Scan for the cell matching the given text and deliver its [X, Y] coordinate at center. 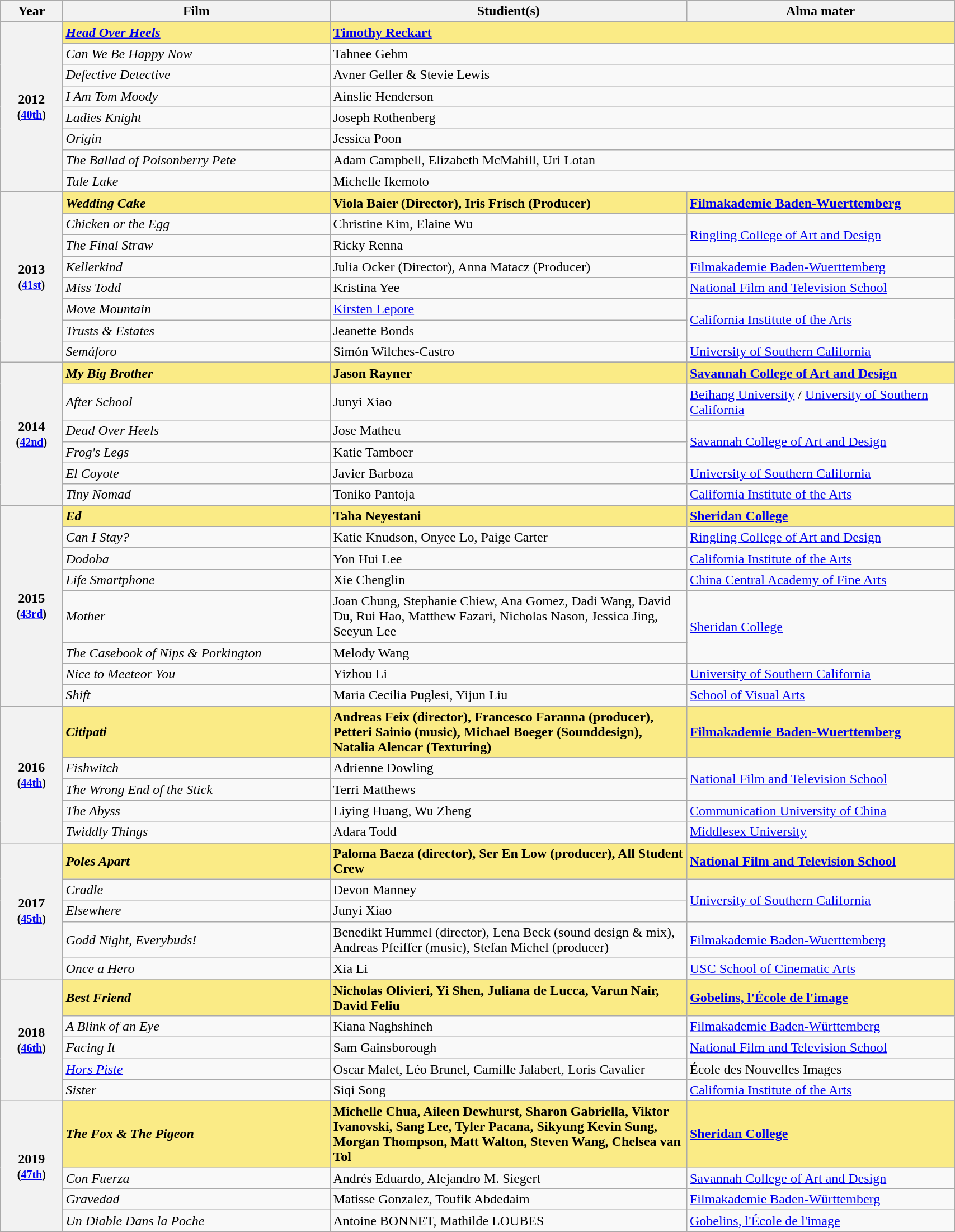
Terri Matthews [509, 789]
Mother [196, 616]
Melody Wang [509, 653]
Nicholas Olivieri, Yi Shen, Juliana de Lucca, Varun Nair, David Feliu [509, 997]
Maria Cecilia Puglesi, Yijun Liu [509, 695]
Fishwitch [196, 768]
Miss Todd [196, 288]
Jeanette Bonds [509, 331]
2015 (43rd) [31, 605]
Dodoba [196, 558]
The Ballad of Poisonberry Pete [196, 160]
Jason Rayner [509, 373]
Elsewhere [196, 911]
Twiddly Things [196, 832]
The Fox & The Pigeon [196, 1135]
Katie Tamboer [509, 452]
Year [31, 11]
Film [196, 11]
Avner Geller & Stevie Lewis [642, 75]
Julia Ocker (Director), Anna Matacz (Producer) [509, 267]
Ladies Knight [196, 117]
Communication University of China [820, 811]
Christine Kim, Elaine Wu [509, 224]
After School [196, 402]
Devon Manney [509, 890]
Jessica Poon [642, 139]
El Coyote [196, 473]
Tahnee Gehm [642, 54]
Con Fuerza [196, 1178]
School of Visual Arts [820, 695]
Ed [196, 516]
Kristina Yee [509, 288]
Oscar Malet, Léo Brunel, Camille Jalabert, Loris Cavalier [509, 1069]
Adam Campbell, Elizabeth McMahill, Uri Lotan [642, 160]
My Big Brother [196, 373]
2017 (45th) [31, 911]
Wedding Cake [196, 203]
Andrés Eduardo, Alejandro M. Siegert [509, 1178]
Once a Hero [196, 968]
Matisse Gonzalez, Toufik Abdedaim [509, 1200]
Andreas Feix (director), Francesco Faranna (producer), Petteri Sainio (music), Michael Boeger (Sounddesign), Natalia Alencar (Texturing) [509, 732]
Xie Chenglin [509, 580]
Simón Wilches-Castro [509, 352]
Gravedad [196, 1200]
Kiana Naghshineh [509, 1026]
Tule Lake [196, 181]
Semáforo [196, 352]
Can I Stay? [196, 537]
Hors Piste [196, 1069]
Dead Over Heels [196, 431]
Javier Barboza [509, 473]
Cradle [196, 890]
The Final Straw [196, 245]
The Wrong End of the Stick [196, 789]
Poles Apart [196, 860]
Michelle Ikemoto [642, 181]
Move Mountain [196, 309]
Timothy Reckart [642, 32]
2013 (41st) [31, 277]
Joan Chung, Stephanie Chiew, Ana Gomez, Dadi Wang, David Du, Rui Hao, Matthew Fazari, Nicholas Nason, Jessica Jing, Seeyun Lee [509, 616]
Antoine BONNET, Mathilde LOUBES [509, 1221]
Trusts & Estates [196, 331]
2018 (46th) [31, 1040]
Liying Huang, Wu Zheng [509, 811]
Joseph Rothenberg [642, 117]
Shift [196, 695]
Ainslie Henderson [642, 96]
China Central Academy of Fine Arts [820, 580]
Godd Night, Everybuds! [196, 940]
Ricky Renna [509, 245]
Defective Detective [196, 75]
Studient(s) [509, 11]
Frog's Legs [196, 452]
Head Over Heels [196, 32]
Adrienne Dowling [509, 768]
Alma mater [820, 11]
The Casebook of Nips & Porkington [196, 653]
The Abyss [196, 811]
Nice to Meeteor You [196, 674]
Yizhou Li [509, 674]
Origin [196, 139]
Taha Neyestani [509, 516]
Beihang University / University of Southern California [820, 402]
Chicken or the Egg [196, 224]
2016 (44th) [31, 774]
Facing It [196, 1047]
Life Smartphone [196, 580]
Kellerkind [196, 267]
Siqi Song [509, 1090]
Middlesex University [820, 832]
École des Nouvelles Images [820, 1069]
Kirsten Lepore [509, 309]
2019 (47th) [31, 1166]
Paloma Baeza (director), Ser En Low (producer), All Student Crew [509, 860]
Tiny Nomad [196, 495]
Citipati [196, 732]
Xia Li [509, 968]
Adara Todd [509, 832]
Viola Baier (Director), Iris Frisch (Producer) [509, 203]
A Blink of an Eye [196, 1026]
Katie Knudson, Onyee Lo, Paige Carter [509, 537]
Yon Hui Lee [509, 558]
Un Diable Dans la Poche [196, 1221]
I Am Tom Moody [196, 96]
2014 (42nd) [31, 434]
Sister [196, 1090]
Benedikt Hummel (director), Lena Beck (sound design & mix), Andreas Pfeiffer (music), Stefan Michel (producer) [509, 940]
2012 (40th) [31, 107]
USC School of Cinematic Arts [820, 968]
Sam Gainsborough [509, 1047]
Toniko Pantoja [509, 495]
Can We Be Happy Now [196, 54]
Best Friend [196, 997]
Jose Matheu [509, 431]
